Locate the cell with the specified text and output its (X, Y) center coordinate. 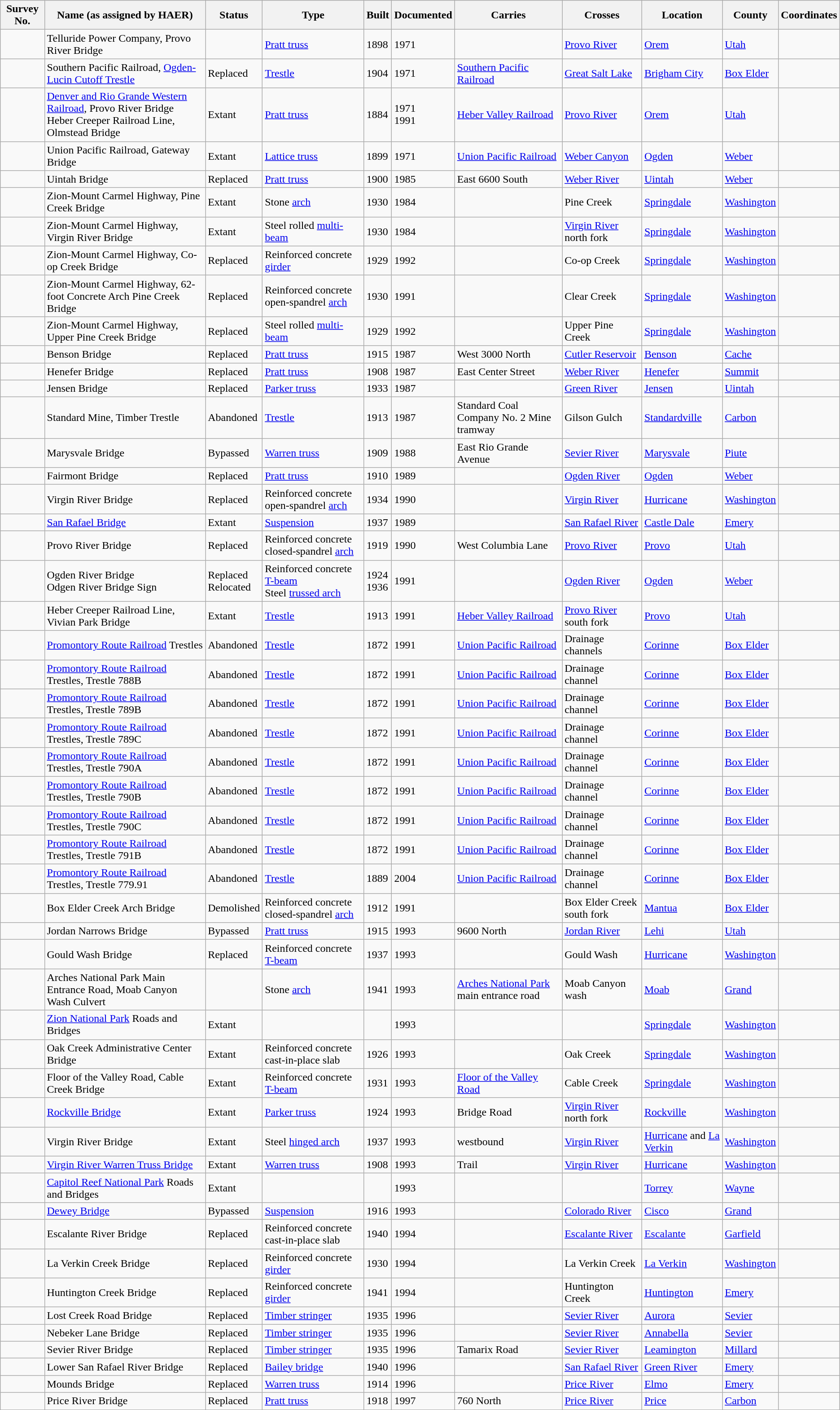
Elmo (682, 1384)
Escalante River Bridge (125, 1234)
County (750, 15)
1900 (378, 179)
Lost Creek Road Bridge (125, 1316)
San Rafael Bridge (125, 522)
ReplacedRelocated (234, 581)
Crosses (602, 15)
La Verkin (682, 1263)
Lower San Rafael River Bridge (125, 1367)
1909 (378, 453)
Benson (682, 354)
Huntington Creek Bridge (125, 1292)
Huntington Creek (602, 1292)
Provo River Bridge (125, 546)
Zion-Mount Carmel Highway, Virgin River Bridge (125, 232)
Arches National Park main entrance road (508, 990)
Aurora (682, 1316)
Rockville (682, 1112)
Cable Creek (602, 1083)
1926 (378, 1054)
Demolished (234, 908)
Bridge Road (508, 1112)
1910 (378, 476)
Wayne (750, 1187)
Lehi (682, 931)
19241936 (378, 581)
Built (378, 15)
westbound (508, 1142)
East Center Street (508, 371)
Marysvale Bridge (125, 453)
Documented (423, 15)
Cutler Reservoir (602, 354)
760 North (508, 1401)
Jensen (682, 389)
1988 (423, 453)
Cisco (682, 1211)
Zion-Mount Carmel Highway, Upper Pine Creek Bridge (125, 331)
Promontory Route Railroad Trestles, Trestle 791B (125, 850)
Marysvale (682, 453)
Promontory Route Railroad Trestles, Trestle 788B (125, 674)
Jordan Narrows Bridge (125, 931)
Tamarix Road (508, 1350)
Annabella (682, 1333)
Gould Wash (602, 954)
Clear Creek (602, 296)
Upper Pine Creek (602, 331)
Summit (750, 371)
Name (as assigned by HAER) (125, 15)
1912 (378, 908)
Rockville Bridge (125, 1112)
Cache (750, 354)
Nebeker Lane Bridge (125, 1333)
Weber Canyon (602, 156)
Torrey (682, 1187)
Type (313, 15)
Moab Canyon wash (602, 990)
Box Elder Creek Arch Bridge (125, 908)
1904 (378, 74)
Floor of the Valley Road (508, 1083)
Virgin River Warren Truss Bridge (125, 1165)
Promontory Route Railroad Trestles (125, 645)
Sevier River Bridge (125, 1350)
La Verkin Creek Bridge (125, 1263)
Dewey Bridge (125, 1211)
Steel hinged arch (313, 1142)
Moab (682, 990)
1985 (423, 179)
La Verkin Creek (602, 1263)
Benson Bridge (125, 354)
Henefer Bridge (125, 371)
1914 (378, 1384)
Status (234, 15)
Millard (750, 1350)
Mantua (682, 908)
Hurricane and La Verkin (682, 1142)
Trail (508, 1165)
Gould Wash Bridge (125, 954)
Promontory Route Railroad Trestles, Trestle 790B (125, 791)
West 3000 North (508, 354)
Promontory Route Railroad Trestles, Trestle 790A (125, 762)
Zion-Mount Carmel Highway, Co-op Creek Bridge (125, 260)
1899 (378, 156)
19711991 (423, 115)
Price River Bridge (125, 1401)
Jensen Bridge (125, 389)
Zion-Mount Carmel Highway, 62-foot Concrete Arch Pine Creek Bridge (125, 296)
Great Salt Lake (602, 74)
1889 (378, 879)
Bailey bridge (313, 1367)
East Rio Grande Avenue (508, 453)
Uintah Bridge (125, 179)
1916 (378, 1211)
Henefer (682, 371)
1898 (378, 44)
Union Pacific Railroad, Gateway Bridge (125, 156)
East 6600 South (508, 179)
Mounds Bridge (125, 1384)
Standardville (682, 418)
1931 (378, 1083)
1919 (378, 546)
Coordinates (809, 15)
Southern Pacific Railroad (508, 74)
Promontory Route Railroad Trestles, Trestle 779.91 (125, 879)
Lattice truss (313, 156)
Oak Creek Administrative Center Bridge (125, 1054)
1918 (378, 1401)
Survey No. (22, 15)
Location (682, 15)
West Columbia Lane (508, 546)
Promontory Route Railroad Trestles, Trestle 789B (125, 704)
Escalante River (602, 1234)
1884 (378, 115)
Zion National Park Roads and Bridges (125, 1025)
Standard Mine, Timber Trestle (125, 418)
Escalante (682, 1234)
Provo River south fork (602, 616)
9600 North (508, 931)
Floor of the Valley Road, Cable Creek Bridge (125, 1083)
Promontory Route Railroad Trestles, Trestle 790C (125, 820)
1997 (423, 1401)
Co-op Creek (602, 260)
Brigham City (682, 74)
Box Elder Creek south fork (602, 908)
Castle Dale (682, 522)
Leamington (682, 1350)
Gilson Gulch (602, 418)
1924 (378, 1112)
Southern Pacific Railroad, Ogden-Lucin Cutoff Trestle (125, 74)
Drainage channels (602, 645)
Zion-Mount Carmel Highway, Pine Creek Bridge (125, 202)
Huntington (682, 1292)
2004 (423, 879)
Heber Creeper Railroad Line, Vivian Park Bridge (125, 616)
Ogden River BridgeOdgen River Bridge Sign (125, 581)
Denver and Rio Grande Western Railroad, Provo River BridgeHeber Creeper Railroad Line, Olmstead Bridge (125, 115)
Piute (750, 453)
Colorado River (602, 1211)
Capitol Reef National Park Roads and Bridges (125, 1187)
Price (682, 1401)
Arches National Park Main Entrance Road, Moab Canyon Wash Culvert (125, 990)
Garfield (750, 1234)
Telluride Power Company, Provo River Bridge (125, 44)
Oak Creek (602, 1054)
Promontory Route Railroad Trestles, Trestle 789C (125, 732)
Fairmont Bridge (125, 476)
Reinforced concrete T-beamSteel trussed arch (313, 581)
Standard Coal Company No. 2 Mine tramway (508, 418)
Jordan River (602, 931)
1933 (378, 389)
1934 (378, 499)
Pine Creek (602, 202)
Carries (508, 15)
